Identify which cell holds the provided text, then report its (X, Y) central coordinate. 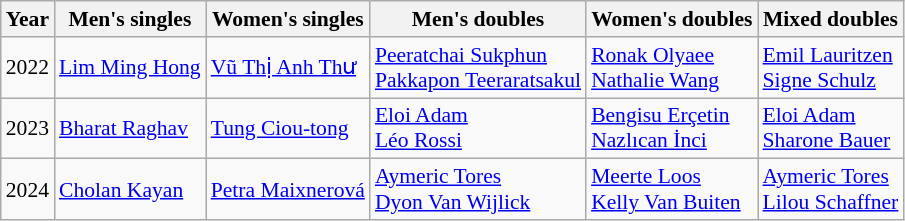
Peeratchai Sukphun Pakkapon Teeraratsakul (478, 68)
Tung Ciou-tong (288, 128)
Vũ Thị Anh Thư (288, 68)
Women's doubles (672, 19)
Eloi Adam Léo Rossi (478, 128)
Ronak Olyaee Nathalie Wang (672, 68)
Bengisu Erçetin Nazlıcan İnci (672, 128)
2024 (28, 190)
Cholan Kayan (130, 190)
Mixed doubles (831, 19)
Bharat Raghav (130, 128)
Men's singles (130, 19)
Petra Maixnerová (288, 190)
Aymeric Tores Lilou Schaffner (831, 190)
2022 (28, 68)
Meerte Loos Kelly Van Buiten (672, 190)
2023 (28, 128)
Women's singles (288, 19)
Men's doubles (478, 19)
Eloi Adam Sharone Bauer (831, 128)
Year (28, 19)
Lim Ming Hong (130, 68)
Emil Lauritzen Signe Schulz (831, 68)
Aymeric Tores Dyon Van Wijlick (478, 190)
